Locate the cell with the specified text and output its (x, y) center coordinate. 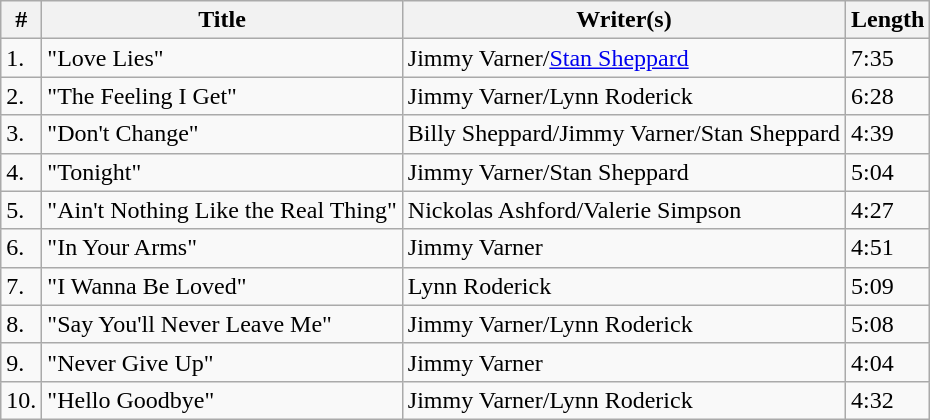
"Hello Goodbye" (222, 400)
Nickolas Ashford/Valerie Simpson (624, 210)
7:35 (888, 58)
4:27 (888, 210)
4:39 (888, 134)
7. (22, 286)
"Love Lies" (222, 58)
5:04 (888, 172)
4:04 (888, 362)
6:28 (888, 96)
1. (22, 58)
3. (22, 134)
# (22, 20)
10. (22, 400)
Lynn Roderick (624, 286)
9. (22, 362)
2. (22, 96)
"Say You'll Never Leave Me" (222, 324)
Title (222, 20)
6. (22, 248)
4:51 (888, 248)
"I Wanna Be Loved" (222, 286)
"Don't Change" (222, 134)
8. (22, 324)
5:09 (888, 286)
4. (22, 172)
"Tonight" (222, 172)
"Ain't Nothing Like the Real Thing" (222, 210)
5:08 (888, 324)
Billy Sheppard/Jimmy Varner/Stan Sheppard (624, 134)
4:32 (888, 400)
5. (22, 210)
Length (888, 20)
Writer(s) (624, 20)
"Never Give Up" (222, 362)
"In Your Arms" (222, 248)
"The Feeling I Get" (222, 96)
